Extract the (X, Y) coordinate from the center of the cell holding the provided text.  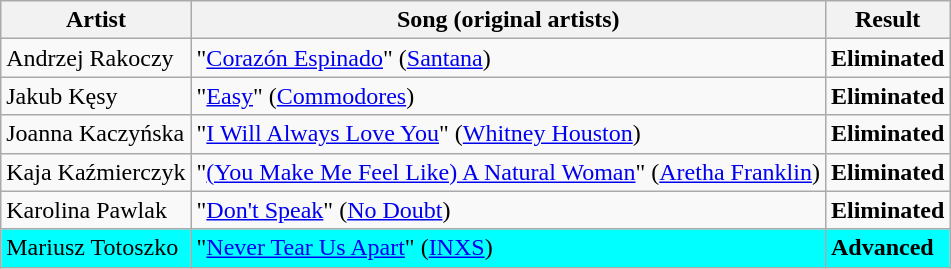
"I Will Always Love You" (Whitney Houston) (508, 134)
Kaja Kaźmierczyk (96, 172)
Karolina Pawlak (96, 210)
"Easy" (Commodores) (508, 96)
Result (887, 20)
Jakub Kęsy (96, 96)
Mariusz Totoszko (96, 248)
Artist (96, 20)
Joanna Kaczyńska (96, 134)
Song (original artists) (508, 20)
Andrzej Rakoczy (96, 58)
"Never Tear Us Apart" (INXS) (508, 248)
"(You Make Me Feel Like) A Natural Woman" (Aretha Franklin) (508, 172)
"Don't Speak" (No Doubt) (508, 210)
"Corazón Espinado" (Santana) (508, 58)
Advanced (887, 248)
